From the cell containing the given text, extract its center point as [x, y] coordinate. 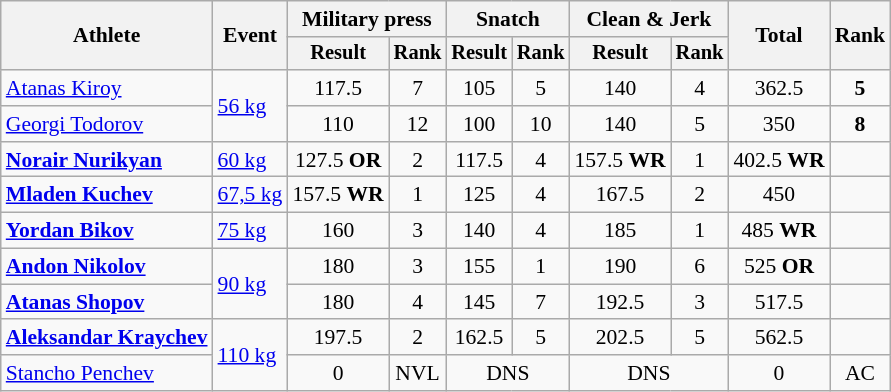
110 kg [250, 356]
Aleksandar Kraychev [107, 338]
517.5 [778, 302]
8 [860, 124]
185 [620, 231]
Andon Nikolov [107, 267]
192.5 [620, 302]
56 kg [250, 106]
167.5 [620, 195]
155 [479, 267]
110 [338, 124]
197.5 [338, 338]
Georgi Todorov [107, 124]
362.5 [778, 88]
190 [620, 267]
402.5 WR [778, 160]
NVL [418, 373]
6 [700, 267]
562.5 [778, 338]
100 [479, 124]
450 [778, 195]
127.5 OR [338, 160]
162.5 [479, 338]
105 [479, 88]
12 [418, 124]
Clean & Jerk [648, 19]
350 [778, 124]
Stancho Penchev [107, 373]
Yordan Bikov [107, 231]
67,5 kg [250, 195]
Atanas Shopov [107, 302]
Event [250, 36]
90 kg [250, 284]
75 kg [250, 231]
Norair Nurikyan [107, 160]
Military press [366, 19]
485 WR [778, 231]
AC [860, 373]
Mladen Kuchev [107, 195]
160 [338, 231]
525 OR [778, 267]
60 kg [250, 160]
Atanas Kiroy [107, 88]
202.5 [620, 338]
125 [479, 195]
Snatch [508, 19]
10 [541, 124]
145 [479, 302]
Total [778, 36]
Athlete [107, 36]
